Pinpoint the cell where the given text exists, returning its (x, y) midpoint coordinate. 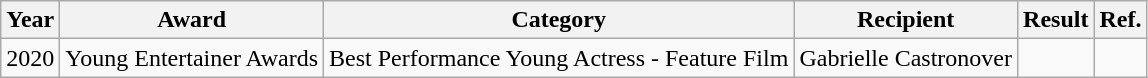
2020 (30, 58)
Young Entertainer Awards (192, 58)
Recipient (906, 20)
Category (559, 20)
Year (30, 20)
Best Performance Young Actress - Feature Film (559, 58)
Ref. (1120, 20)
Result (1056, 20)
Award (192, 20)
Gabrielle Castronover (906, 58)
